Identify which cell holds the provided text, then report its [X, Y] central coordinate. 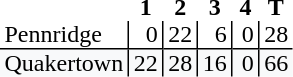
16 [214, 63]
6 [214, 35]
Pennridge [64, 35]
66 [276, 63]
Quakertown [64, 63]
